Extract the [x, y] coordinate from the center of the cell holding the provided text.  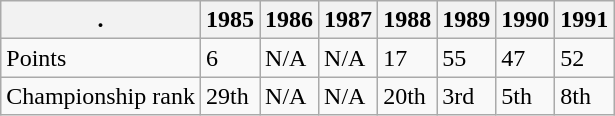
3rd [466, 96]
17 [408, 58]
1988 [408, 20]
1991 [584, 20]
20th [408, 96]
5th [526, 96]
Points [101, 58]
1987 [348, 20]
47 [526, 58]
1989 [466, 20]
55 [466, 58]
6 [230, 58]
52 [584, 58]
1986 [290, 20]
. [101, 20]
Championship rank [101, 96]
29th [230, 96]
8th [584, 96]
1985 [230, 20]
1990 [526, 20]
